Return (x, y) of the center of cell containing provided text 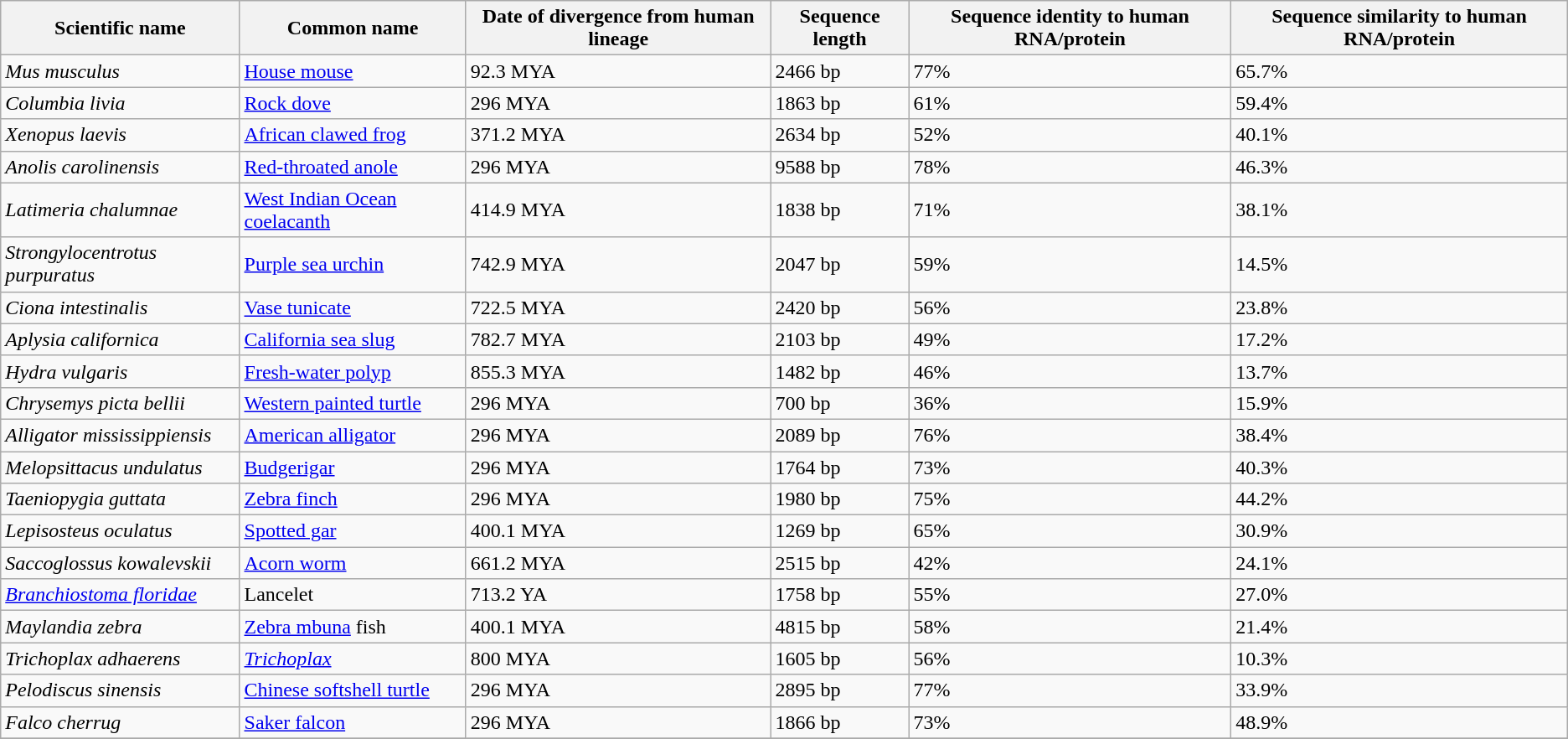
71% (1070, 209)
Maylandia zebra (121, 627)
Red-throated anole (353, 167)
Rock dove (353, 103)
2466 bp (839, 71)
Budgerigar (353, 467)
1866 bp (839, 722)
Fresh-water polyp (353, 371)
Alligator mississippiensis (121, 435)
49% (1070, 339)
Mus musculus (121, 71)
44.2% (1399, 499)
92.3 MYA (618, 71)
Falco cherrug (121, 722)
30.9% (1399, 531)
15.9% (1399, 403)
Trichoplax (353, 659)
Chinese softshell turtle (353, 690)
Columbia livia (121, 103)
Purple sea urchin (353, 265)
Hydra vulgaris (121, 371)
Scientific name (121, 28)
742.9 MYA (618, 265)
782.7 MYA (618, 339)
Taeniopygia guttata (121, 499)
Latimeria chalumnae (121, 209)
Trichoplax adhaerens (121, 659)
Western painted turtle (353, 403)
9588 bp (839, 167)
Lepisosteus oculatus (121, 531)
Sequence length (839, 28)
42% (1070, 563)
40.1% (1399, 135)
Sequence similarity to human RNA/protein (1399, 28)
36% (1070, 403)
Xenopus laevis (121, 135)
Acorn worm (353, 563)
1838 bp (839, 209)
855.3 MYA (618, 371)
23.8% (1399, 307)
76% (1070, 435)
2103 bp (839, 339)
800 MYA (618, 659)
Spotted gar (353, 531)
40.3% (1399, 467)
1605 bp (839, 659)
Ciona intestinalis (121, 307)
House mouse (353, 71)
21.4% (1399, 627)
59.4% (1399, 103)
722.5 MYA (618, 307)
65% (1070, 531)
1482 bp (839, 371)
414.9 MYA (618, 209)
African clawed frog (353, 135)
2634 bp (839, 135)
24.1% (1399, 563)
Date of divergence from human lineage (618, 28)
14.5% (1399, 265)
33.9% (1399, 690)
1764 bp (839, 467)
Branchiostoma floridae (121, 595)
65.7% (1399, 71)
Anolis carolinensis (121, 167)
2089 bp (839, 435)
Saccoglossus kowalevskii (121, 563)
1980 bp (839, 499)
52% (1070, 135)
4815 bp (839, 627)
Aplysia californica (121, 339)
West Indian Ocean coelacanth (353, 209)
Melopsittacus undulatus (121, 467)
1758 bp (839, 595)
700 bp (839, 403)
371.2 MYA (618, 135)
2895 bp (839, 690)
California sea slug (353, 339)
Sequence identity to human RNA/protein (1070, 28)
27.0% (1399, 595)
Lancelet (353, 595)
58% (1070, 627)
Saker falcon (353, 722)
Zebra finch (353, 499)
2515 bp (839, 563)
1269 bp (839, 531)
46.3% (1399, 167)
1863 bp (839, 103)
American alligator (353, 435)
48.9% (1399, 722)
Zebra mbuna fish (353, 627)
38.4% (1399, 435)
55% (1070, 595)
661.2 MYA (618, 563)
713.2 YA (618, 595)
17.2% (1399, 339)
Common name (353, 28)
10.3% (1399, 659)
2047 bp (839, 265)
78% (1070, 167)
Pelodiscus sinensis (121, 690)
Chrysemys picta bellii (121, 403)
75% (1070, 499)
61% (1070, 103)
13.7% (1399, 371)
Vase tunicate (353, 307)
38.1% (1399, 209)
2420 bp (839, 307)
46% (1070, 371)
59% (1070, 265)
Strongylocentrotus purpuratus (121, 265)
